Identify which cell holds the provided text, then report its (x, y) central coordinate. 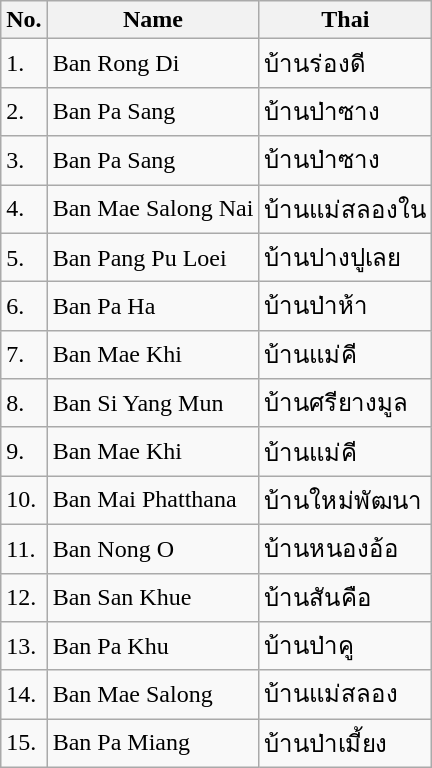
No. (24, 20)
9. (24, 452)
11. (24, 548)
บ้านป่าห้า (346, 306)
Ban Rong Di (153, 64)
Ban Pang Pu Loei (153, 258)
6. (24, 306)
13. (24, 646)
2. (24, 112)
Ban Pa Miang (153, 744)
3. (24, 160)
บ้านป่าคู (346, 646)
บ้านใหม่พัฒนา (346, 500)
8. (24, 404)
15. (24, 744)
Ban Si Yang Mun (153, 404)
1. (24, 64)
Ban Mae Salong Nai (153, 208)
บ้านปางปูเลย (346, 258)
Ban San Khue (153, 598)
Ban Pa Ha (153, 306)
บ้านป่าเมี้ยง (346, 744)
Ban Nong O (153, 548)
Name (153, 20)
Ban Mai Phatthana (153, 500)
14. (24, 694)
บ้านสันคือ (346, 598)
Thai (346, 20)
บ้านแม่สลองใน (346, 208)
12. (24, 598)
บ้านร่องดี (346, 64)
บ้านศรียางมูล (346, 404)
7. (24, 354)
Ban Mae Salong (153, 694)
5. (24, 258)
10. (24, 500)
4. (24, 208)
บ้านหนองอ้อ (346, 548)
บ้านแม่สลอง (346, 694)
Ban Pa Khu (153, 646)
